Return (x, y) of the center of cell containing provided text 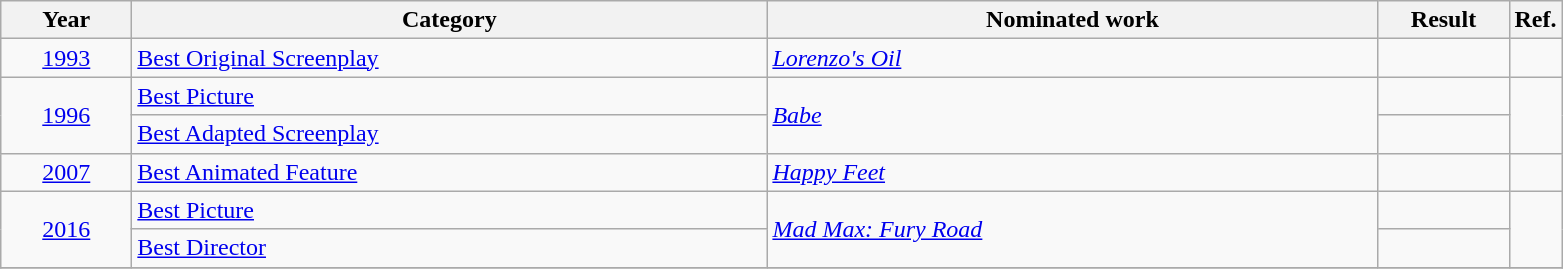
1993 (66, 58)
Result (1444, 20)
Best Director (450, 248)
Best Adapted Screenplay (450, 134)
Happy Feet (1072, 172)
Mad Max: Fury Road (1072, 229)
2007 (66, 172)
Best Original Screenplay (450, 58)
Category (450, 20)
Ref. (1536, 20)
Babe (1072, 115)
Nominated work (1072, 20)
Best Animated Feature (450, 172)
Lorenzo's Oil (1072, 58)
Year (66, 20)
2016 (66, 229)
1996 (66, 115)
